Provide the [x, y] coordinate of the cell's center where the given text is located.  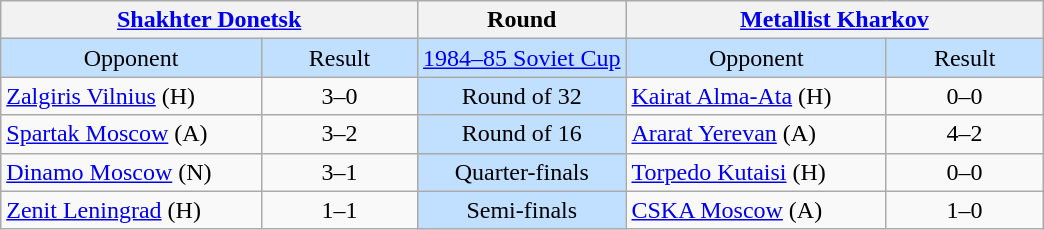
Shakhter Donetsk [210, 20]
1–0 [964, 210]
Torpedo Kutaisi (H) [756, 172]
CSKA Moscow (A) [756, 210]
Round of 16 [522, 134]
Spartak Moscow (A) [132, 134]
Zalgiris Vilnius (H) [132, 96]
Zenit Leningrad (H) [132, 210]
4–2 [964, 134]
Round [522, 20]
Metallist Kharkov [834, 20]
Kairat Alma-Ata (H) [756, 96]
Quarter-finals [522, 172]
1984–85 Soviet Cup [522, 58]
1–1 [339, 210]
3–2 [339, 134]
Round of 32 [522, 96]
Ararat Yerevan (A) [756, 134]
3–0 [339, 96]
Dinamo Moscow (N) [132, 172]
3–1 [339, 172]
Semi-finals [522, 210]
